Provide the [X, Y] coordinate of the cell's center where the given text is located.  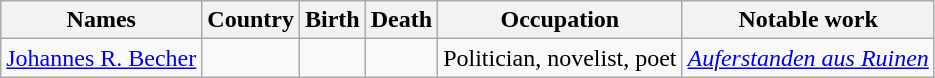
Names [102, 20]
Johannes R. Becher [102, 58]
Occupation [560, 20]
Birth [333, 20]
Country [251, 20]
Notable work [808, 20]
Death [401, 20]
Auferstanden aus Ruinen [808, 58]
Politician, novelist, poet [560, 58]
